Scan for the cell matching the given text and deliver its (x, y) coordinate at center. 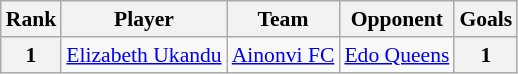
Ainonvi FC (284, 55)
Player (144, 19)
Edo Queens (396, 55)
Team (284, 19)
Opponent (396, 19)
Goals (486, 19)
Rank (32, 19)
Elizabeth Ukandu (144, 55)
